Output the [X, Y] coordinate of the center of the cell containing the given text.  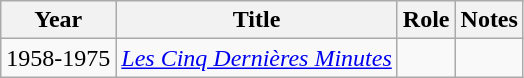
Notes [489, 20]
Role [426, 20]
Les Cinq Dernières Minutes [256, 58]
Title [256, 20]
Year [58, 20]
1958-1975 [58, 58]
